Output the [X, Y] coordinate of the center of the cell containing the given text.  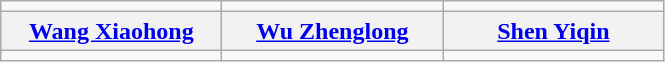
Wang Xiaohong [112, 31]
Wu Zhenglong [332, 31]
Shen Yiqin [554, 31]
